Extract the (x, y) coordinate from the center of the cell holding the provided text.  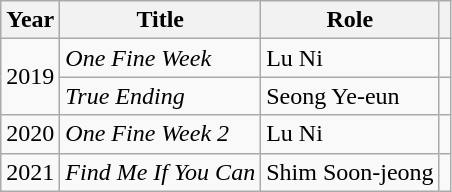
Title (160, 20)
2019 (30, 77)
True Ending (160, 96)
Find Me If You Can (160, 172)
Year (30, 20)
Seong Ye-eun (350, 96)
One Fine Week (160, 58)
Role (350, 20)
One Fine Week 2 (160, 134)
Shim Soon-jeong (350, 172)
2020 (30, 134)
2021 (30, 172)
